Return the (x, y) coordinate for the center point of the cell that contains the specified text.  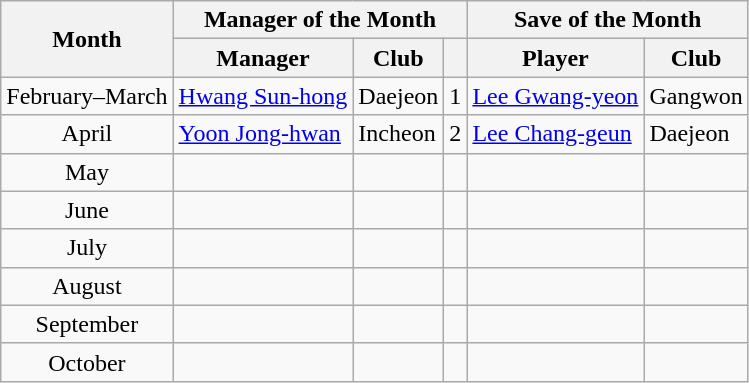
2 (456, 134)
August (87, 286)
July (87, 248)
September (87, 324)
1 (456, 96)
Lee Gwang-yeon (556, 96)
Manager of the Month (320, 20)
Incheon (398, 134)
April (87, 134)
Lee Chang-geun (556, 134)
Manager (263, 58)
Gangwon (696, 96)
Player (556, 58)
May (87, 172)
June (87, 210)
Month (87, 39)
Hwang Sun-hong (263, 96)
October (87, 362)
Save of the Month (608, 20)
Yoon Jong-hwan (263, 134)
February–March (87, 96)
